Identify which cell holds the provided text, then report its [X, Y] central coordinate. 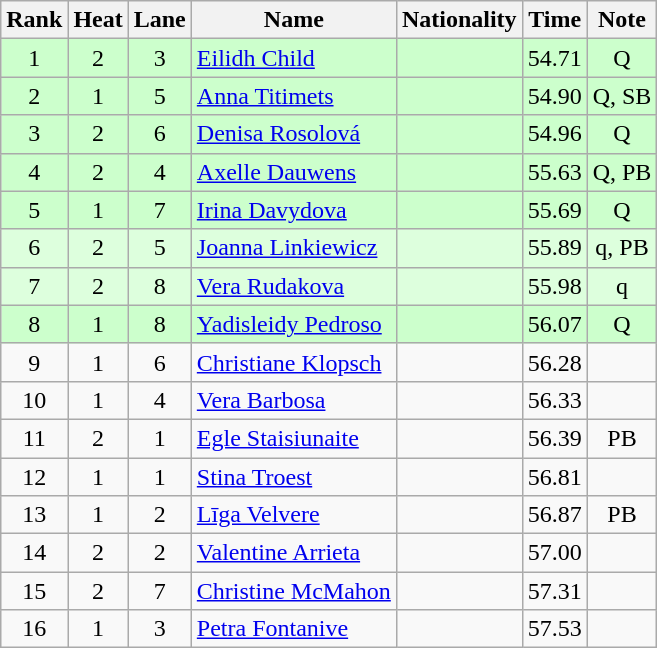
9 [34, 362]
54.96 [554, 134]
56.81 [554, 477]
Note [622, 20]
Stina Troest [294, 477]
Christine McMahon [294, 591]
Heat [98, 20]
12 [34, 477]
Nationality [459, 20]
56.28 [554, 362]
57.53 [554, 629]
55.89 [554, 248]
Christiane Klopsch [294, 362]
14 [34, 553]
16 [34, 629]
13 [34, 515]
Valentine Arrieta [294, 553]
10 [34, 400]
Denisa Rosolová [294, 134]
Q, SB [622, 96]
Irina Davydova [294, 210]
54.71 [554, 58]
11 [34, 438]
Name [294, 20]
56.39 [554, 438]
Vera Barbosa [294, 400]
Rank [34, 20]
Vera Rudakova [294, 286]
Anna Titimets [294, 96]
q [622, 286]
Q, PB [622, 172]
56.07 [554, 324]
55.98 [554, 286]
Joanna Linkiewicz [294, 248]
57.31 [554, 591]
Petra Fontanive [294, 629]
Eilidh Child [294, 58]
Axelle Dauwens [294, 172]
Egle Staisiunaite [294, 438]
Yadisleidy Pedroso [294, 324]
15 [34, 591]
Time [554, 20]
Līga Velvere [294, 515]
57.00 [554, 553]
55.63 [554, 172]
q, PB [622, 248]
56.33 [554, 400]
55.69 [554, 210]
56.87 [554, 515]
54.90 [554, 96]
Lane [160, 20]
